Find where the given text appears and provide that cell's center as (X, Y) coordinate. 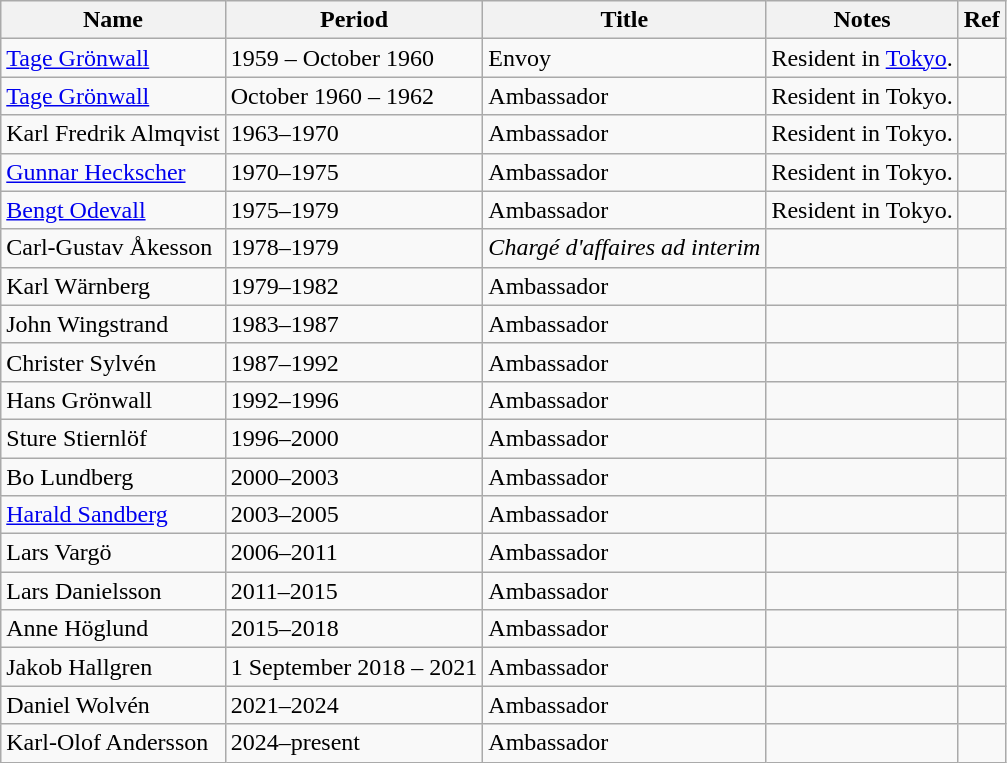
2015–2018 (354, 629)
2006–2011 (354, 553)
Harald Sandberg (113, 515)
Daniel Wolvén (113, 705)
1978–1979 (354, 248)
1996–2000 (354, 438)
2024–present (354, 743)
1959 – October 1960 (354, 58)
2021–2024 (354, 705)
1975–1979 (354, 210)
1992–1996 (354, 400)
Anne Höglund (113, 629)
2003–2005 (354, 515)
Name (113, 20)
Jakob Hallgren (113, 667)
John Wingstrand (113, 324)
2000–2003 (354, 477)
Christer Sylvén (113, 362)
Karl Fredrik Almqvist (113, 134)
1983–1987 (354, 324)
Bengt Odevall (113, 210)
1987–1992 (354, 362)
Karl-Olof Andersson (113, 743)
Title (624, 20)
Karl Wärnberg (113, 286)
1970–1975 (354, 172)
October 1960 – 1962 (354, 96)
Period (354, 20)
Hans Grönwall (113, 400)
Envoy (624, 58)
Ref (982, 20)
Lars Danielsson (113, 591)
1979–1982 (354, 286)
Lars Vargö (113, 553)
Sture Stiernlöf (113, 438)
Carl-Gustav Åkesson (113, 248)
1963–1970 (354, 134)
Gunnar Heckscher (113, 172)
2011–2015 (354, 591)
Notes (862, 20)
Bo Lundberg (113, 477)
1 September 2018 – 2021 (354, 667)
Chargé d'affaires ad interim (624, 248)
